From the cell containing the given text, extract its center point as (X, Y) coordinate. 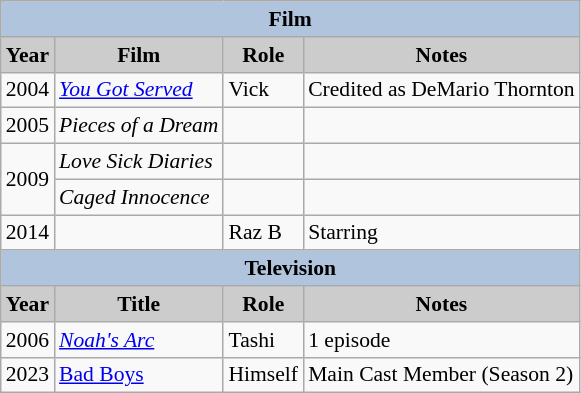
Credited as DeMario Thornton (441, 90)
Raz B (263, 233)
Bad Boys (138, 375)
2006 (28, 340)
Title (138, 304)
Love Sick Diaries (138, 162)
Tashi (263, 340)
2014 (28, 233)
Starring (441, 233)
Noah's Arc (138, 340)
2009 (28, 180)
2023 (28, 375)
2005 (28, 126)
1 episode (441, 340)
Himself (263, 375)
Caged Innocence (138, 197)
You Got Served (138, 90)
Pieces of a Dream (138, 126)
Main Cast Member (Season 2) (441, 375)
Vick (263, 90)
2004 (28, 90)
Television (290, 269)
